Scan for the cell matching the given text and deliver its [X, Y] coordinate at center. 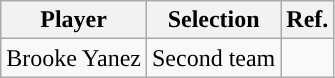
Brooke Yanez [74, 58]
Player [74, 20]
Selection [213, 20]
Ref. [308, 20]
Second team [213, 58]
